From the cell containing the given text, extract its center point as [X, Y] coordinate. 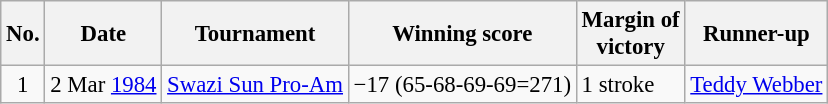
−17 (65-68-69-69=271) [462, 85]
1 [23, 85]
Tournament [256, 34]
2 Mar 1984 [104, 85]
Date [104, 34]
1 stroke [630, 85]
Teddy Webber [756, 85]
Runner-up [756, 34]
Winning score [462, 34]
Swazi Sun Pro-Am [256, 85]
Margin ofvictory [630, 34]
No. [23, 34]
